Identify which cell holds the provided text, then report its (x, y) central coordinate. 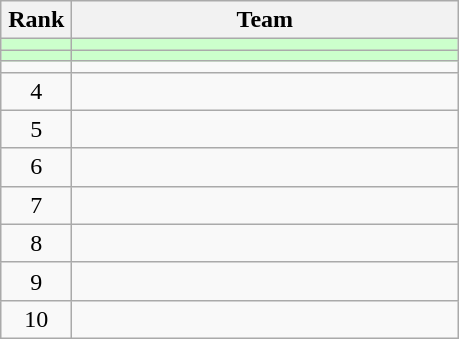
6 (36, 167)
5 (36, 129)
8 (36, 243)
4 (36, 91)
7 (36, 205)
Team (265, 20)
Rank (36, 20)
9 (36, 281)
10 (36, 319)
